Return the (x, y) coordinate for the center point of the cell that contains the specified text.  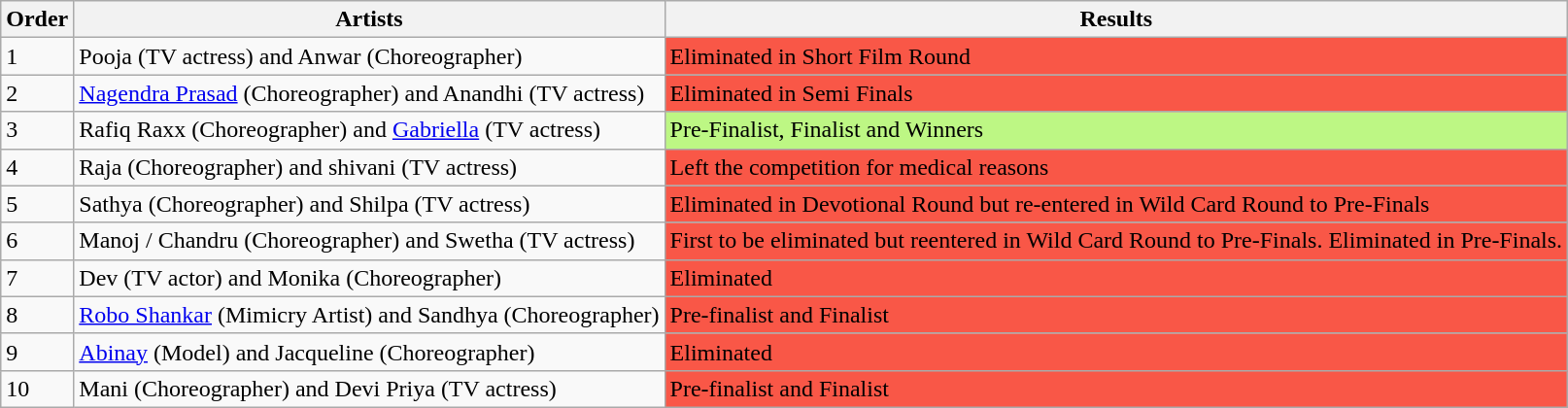
Robo Shankar (Mimicry Artist) and Sandhya (Choreographer) (369, 315)
Eliminated in Semi Finals (1116, 93)
8 (37, 315)
Sathya (Choreographer) and Shilpa (TV actress) (369, 204)
Dev (TV actor) and Monika (Choreographer) (369, 278)
Left the competition for medical reasons (1116, 167)
Pooja (TV actress) and Anwar (Choreographer) (369, 56)
4 (37, 167)
Artists (369, 19)
9 (37, 352)
First to be eliminated but reentered in Wild Card Round to Pre-Finals. Eliminated in Pre-Finals. (1116, 241)
Abinay (Model) and Jacqueline (Choreographer) (369, 352)
2 (37, 93)
1 (37, 56)
3 (37, 130)
Pre-Finalist, Finalist and Winners (1116, 130)
Nagendra Prasad (Choreographer) and Anandhi (TV actress) (369, 93)
Results (1116, 19)
6 (37, 241)
Manoj / Chandru (Choreographer) and Swetha (TV actress) (369, 241)
10 (37, 389)
5 (37, 204)
Mani (Choreographer) and Devi Priya (TV actress) (369, 389)
Rafiq Raxx (Choreographer) and Gabriella (TV actress) (369, 130)
Eliminated in Short Film Round (1116, 56)
7 (37, 278)
Eliminated in Devotional Round but re-entered in Wild Card Round to Pre-Finals (1116, 204)
Raja (Choreographer) and shivani (TV actress) (369, 167)
Order (37, 19)
